Output the [x, y] coordinate of the center of the cell containing the given text.  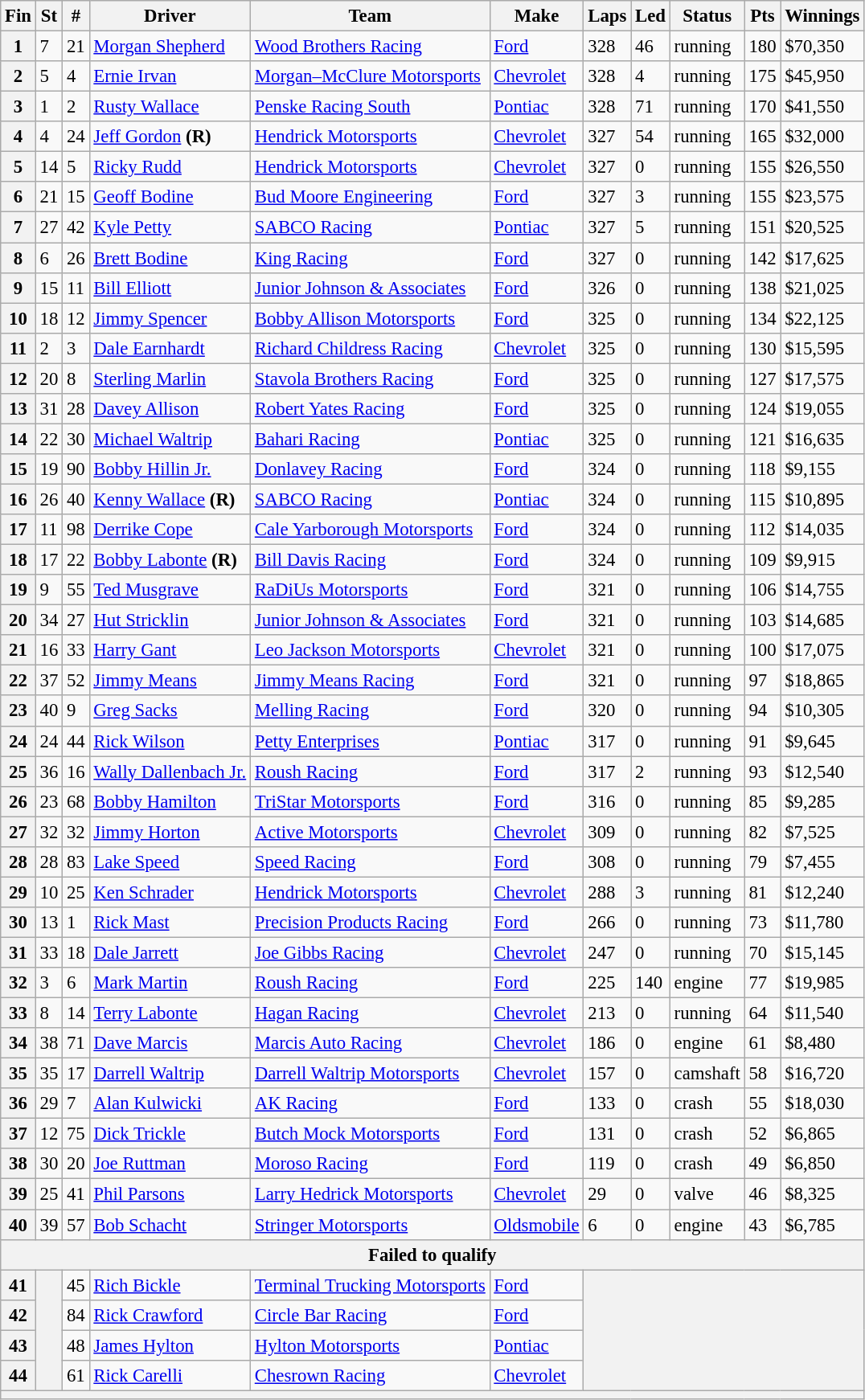
Driver [170, 16]
133 [608, 1103]
85 [762, 801]
309 [608, 832]
Dale Jarrett [170, 952]
Donlavey Racing [370, 469]
175 [762, 76]
Wally Dallenbach Jr. [170, 772]
$18,030 [822, 1103]
58 [762, 1074]
75 [76, 1134]
98 [76, 530]
73 [762, 923]
$9,915 [822, 560]
Joe Ruttman [170, 1165]
Penske Racing South [370, 107]
Jimmy Spencer [170, 318]
77 [762, 983]
Hylton Motorsports [370, 1345]
68 [76, 801]
Bob Schacht [170, 1225]
$16,635 [822, 439]
Bill Davis Racing [370, 560]
Derrike Cope [170, 530]
Terminal Trucking Motorsports [370, 1285]
$17,075 [822, 650]
225 [608, 983]
Morgan–McClure Motorsports [370, 76]
$19,985 [822, 983]
93 [762, 772]
$11,540 [822, 1013]
$20,525 [822, 227]
James Hylton [170, 1345]
$8,325 [822, 1194]
Bobby Labonte (R) [170, 560]
Bud Moore Engineering [370, 197]
Rick Wilson [170, 741]
Laps [608, 16]
Rick Crawford [170, 1315]
Dave Marcis [170, 1043]
Greg Sacks [170, 711]
Stringer Motorsports [370, 1225]
Rick Carelli [170, 1376]
288 [608, 892]
48 [76, 1345]
Lake Speed [170, 862]
90 [76, 469]
Joe Gibbs Racing [370, 952]
134 [762, 318]
Precision Products Racing [370, 923]
Hut Stricklin [170, 620]
Jimmy Horton [170, 832]
Ted Musgrave [170, 590]
$12,240 [822, 892]
54 [651, 137]
Team [370, 16]
Bobby Hamilton [170, 801]
Chesrown Racing [370, 1376]
King Racing [370, 258]
Phil Parsons [170, 1194]
266 [608, 923]
Darrell Waltrip [170, 1074]
$17,625 [822, 258]
valve [707, 1194]
Dale Earnhardt [170, 348]
57 [76, 1225]
Melling Racing [370, 711]
Circle Bar Racing [370, 1315]
$70,350 [822, 47]
$8,480 [822, 1043]
79 [762, 862]
$15,145 [822, 952]
45 [76, 1285]
$10,305 [822, 711]
Alan Kulwicki [170, 1103]
165 [762, 137]
Bill Elliott [170, 288]
Bobby Allison Motorsports [370, 318]
Rich Bickle [170, 1285]
131 [608, 1134]
$6,850 [822, 1165]
91 [762, 741]
186 [608, 1043]
RaDiUs Motorsports [370, 590]
Ricky Rudd [170, 167]
Speed Racing [370, 862]
94 [762, 711]
$22,125 [822, 318]
Leo Jackson Motorsports [370, 650]
Larry Hedrick Motorsports [370, 1194]
Dick Trickle [170, 1134]
180 [762, 47]
308 [608, 862]
109 [762, 560]
TriStar Motorsports [370, 801]
119 [608, 1165]
Rusty Wallace [170, 107]
Ken Schrader [170, 892]
Ernie Irvan [170, 76]
Winnings [822, 16]
$19,055 [822, 409]
$21,025 [822, 288]
320 [608, 711]
Jeff Gordon (R) [170, 137]
Hagan Racing [370, 1013]
Petty Enterprises [370, 741]
151 [762, 227]
Harry Gant [170, 650]
138 [762, 288]
# [76, 16]
$7,455 [822, 862]
$45,950 [822, 76]
$12,540 [822, 772]
$6,865 [822, 1134]
83 [76, 862]
Bobby Hillin Jr. [170, 469]
$6,785 [822, 1225]
$9,285 [822, 801]
170 [762, 107]
247 [608, 952]
$11,780 [822, 923]
$14,685 [822, 620]
camshaft [707, 1074]
Failed to qualify [432, 1255]
326 [608, 288]
127 [762, 379]
84 [76, 1315]
Mark Martin [170, 983]
$7,525 [822, 832]
Jimmy Means Racing [370, 681]
Wood Brothers Racing [370, 47]
Pts [762, 16]
Active Motorsports [370, 832]
Status [707, 16]
$9,155 [822, 469]
Moroso Racing [370, 1165]
$17,575 [822, 379]
Davey Allison [170, 409]
130 [762, 348]
Brett Bodine [170, 258]
64 [762, 1013]
$9,645 [822, 741]
Rick Mast [170, 923]
Oldsmobile [537, 1225]
Stavola Brothers Racing [370, 379]
$18,865 [822, 681]
Kyle Petty [170, 227]
112 [762, 530]
142 [762, 258]
97 [762, 681]
Butch Mock Motorsports [370, 1134]
81 [762, 892]
115 [762, 499]
Morgan Shepherd [170, 47]
$41,550 [822, 107]
124 [762, 409]
Led [651, 16]
70 [762, 952]
$15,595 [822, 348]
Fin [18, 16]
$32,000 [822, 137]
121 [762, 439]
213 [608, 1013]
Sterling Marlin [170, 379]
Richard Childress Racing [370, 348]
140 [651, 983]
Make [537, 16]
$14,755 [822, 590]
Bahari Racing [370, 439]
Jimmy Means [170, 681]
103 [762, 620]
Kenny Wallace (R) [170, 499]
100 [762, 650]
106 [762, 590]
$16,720 [822, 1074]
$10,895 [822, 499]
AK Racing [370, 1103]
Geoff Bodine [170, 197]
Marcis Auto Racing [370, 1043]
Cale Yarborough Motorsports [370, 530]
Robert Yates Racing [370, 409]
118 [762, 469]
Darrell Waltrip Motorsports [370, 1074]
82 [762, 832]
Michael Waltrip [170, 439]
$23,575 [822, 197]
316 [608, 801]
157 [608, 1074]
St [48, 16]
$14,035 [822, 530]
$26,550 [822, 167]
Terry Labonte [170, 1013]
49 [762, 1165]
